Output the [x, y] coordinate of the center of the cell containing the given text.  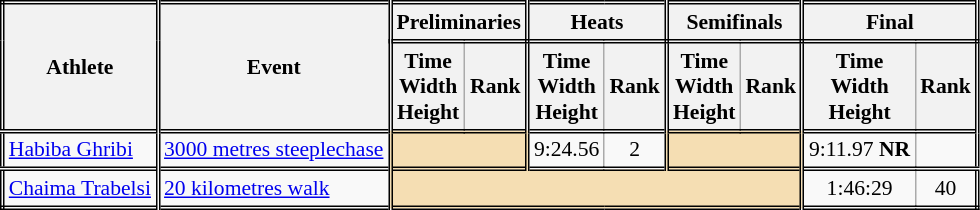
Semifinals [734, 22]
1:46:29 [858, 190]
9:11.97 NR [858, 150]
20 kilometres walk [274, 190]
Preliminaries [458, 22]
Heats [596, 22]
2 [635, 150]
3000 metres steeplechase [274, 150]
Final [890, 22]
40 [946, 190]
9:24.56 [566, 150]
Habiba Ghribi [80, 150]
Chaima Trabelsi [80, 190]
Athlete [80, 67]
Event [274, 67]
